Scan for the cell matching the given text and deliver its [X, Y] coordinate at center. 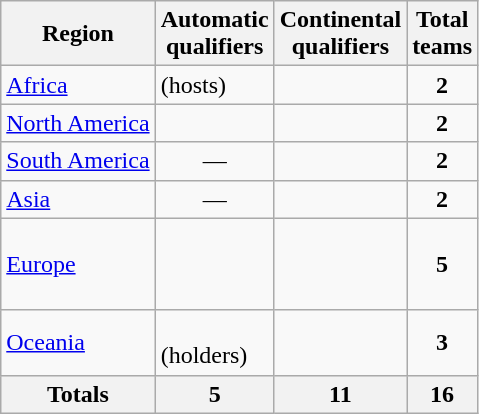
Totals [78, 394]
11 [340, 394]
(holders) [214, 342]
North America [78, 123]
3 [442, 342]
South America [78, 161]
Region [78, 34]
Africa [78, 85]
Continental qualifiers [340, 34]
Europe [78, 264]
16 [442, 394]
Automatic qualifiers [214, 34]
Oceania [78, 342]
Asia [78, 199]
Total teams [442, 34]
(hosts) [214, 85]
